Scan for the cell matching the given text and deliver its [x, y] coordinate at center. 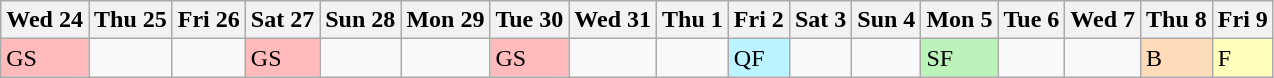
Thu 8 [1177, 20]
B [1177, 58]
Mon 29 [446, 20]
Wed 31 [613, 20]
Sun 28 [360, 20]
Sun 4 [886, 20]
Fri 9 [1242, 20]
Sat 27 [282, 20]
Wed 24 [45, 20]
Thu 1 [693, 20]
Fri 26 [208, 20]
Thu 25 [130, 20]
Wed 7 [1103, 20]
Mon 5 [960, 20]
Sat 3 [820, 20]
Tue 30 [530, 20]
F [1242, 58]
QF [758, 58]
Fri 2 [758, 20]
Tue 6 [1032, 20]
SF [960, 58]
